Identify which cell holds the provided text, then report its (X, Y) central coordinate. 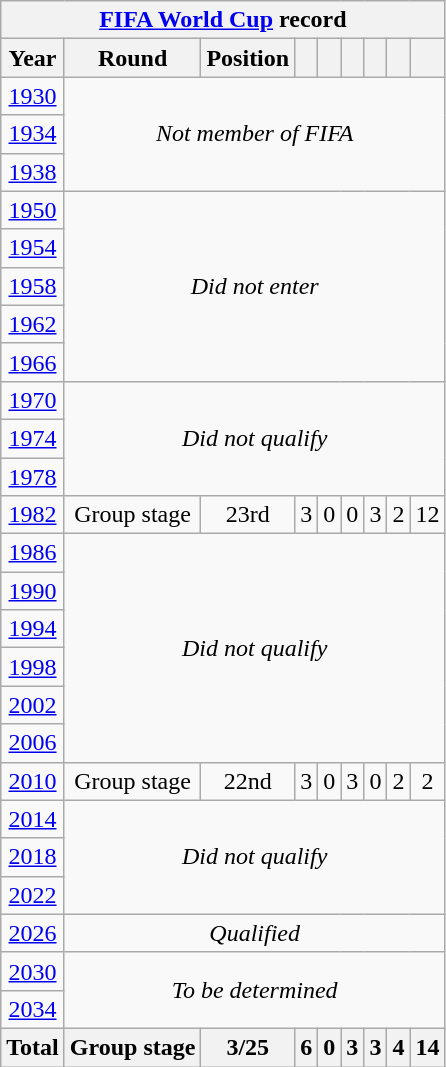
1938 (33, 172)
2018 (33, 857)
2034 (33, 1009)
Year (33, 58)
12 (428, 515)
23rd (248, 515)
1950 (33, 210)
1974 (33, 438)
Did not enter (254, 286)
2006 (33, 743)
14 (428, 1047)
1954 (33, 248)
2014 (33, 819)
4 (398, 1047)
1958 (33, 286)
1970 (33, 400)
1994 (33, 629)
To be determined (254, 990)
1930 (33, 96)
Round (132, 58)
2010 (33, 781)
Not member of FIFA (254, 134)
2026 (33, 933)
1978 (33, 477)
Qualified (254, 933)
FIFA World Cup record (223, 20)
1962 (33, 324)
1998 (33, 667)
1934 (33, 134)
1982 (33, 515)
2022 (33, 895)
Total (33, 1047)
3/25 (248, 1047)
2030 (33, 971)
22nd (248, 781)
2002 (33, 705)
1986 (33, 553)
1966 (33, 362)
1990 (33, 591)
6 (306, 1047)
Position (248, 58)
